Identify which cell holds the provided text, then report its (X, Y) central coordinate. 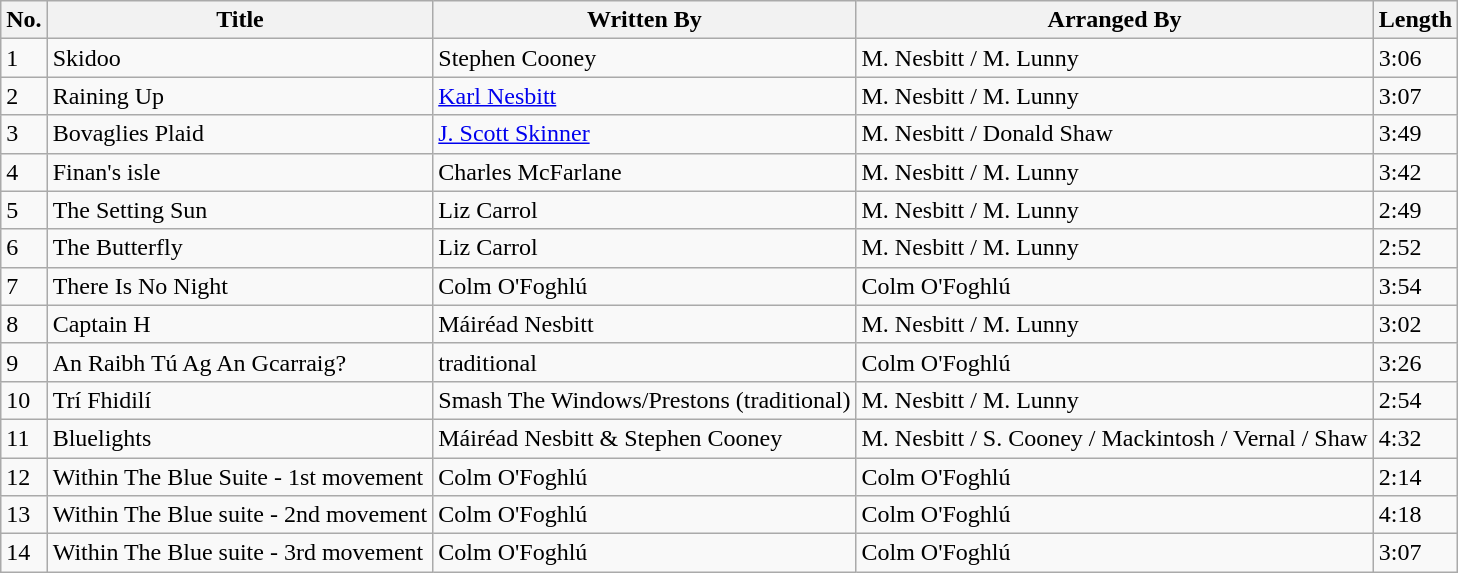
2 (24, 96)
Arranged By (1114, 20)
Finan's isle (240, 172)
Karl Nesbitt (644, 96)
2:52 (1415, 248)
Skidoo (240, 58)
Smash The Windows/Prestons (traditional) (644, 400)
M. Nesbitt / S. Cooney / Mackintosh / Vernal / Shaw (1114, 438)
Within The Blue suite - 2nd movement (240, 515)
J. Scott Skinner (644, 134)
3 (24, 134)
14 (24, 553)
6 (24, 248)
Bluelights (240, 438)
Máiréad Nesbitt (644, 324)
10 (24, 400)
4:32 (1415, 438)
Within The Blue Suite - 1st movement (240, 477)
3:26 (1415, 362)
The Setting Sun (240, 210)
5 (24, 210)
8 (24, 324)
Captain H (240, 324)
11 (24, 438)
M. Nesbitt / Donald Shaw (1114, 134)
1 (24, 58)
7 (24, 286)
traditional (644, 362)
4 (24, 172)
An Raibh Tú Ag An Gcarraig? (240, 362)
Trí Fhidilí (240, 400)
3:42 (1415, 172)
Stephen Cooney (644, 58)
2:49 (1415, 210)
3:06 (1415, 58)
9 (24, 362)
3:54 (1415, 286)
4:18 (1415, 515)
There Is No Night (240, 286)
12 (24, 477)
2:54 (1415, 400)
3:02 (1415, 324)
Written By (644, 20)
Within The Blue suite - 3rd movement (240, 553)
No. (24, 20)
Charles McFarlane (644, 172)
2:14 (1415, 477)
Length (1415, 20)
Raining Up (240, 96)
13 (24, 515)
Title (240, 20)
3:49 (1415, 134)
Bovaglies Plaid (240, 134)
Máiréad Nesbitt & Stephen Cooney (644, 438)
The Butterfly (240, 248)
